From the cell containing the given text, extract its center point as [X, Y] coordinate. 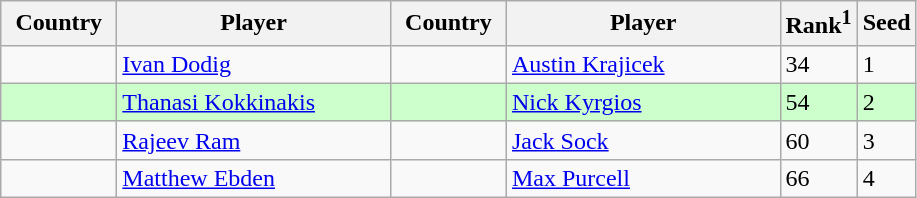
Matthew Ebden [254, 178]
3 [886, 140]
1 [886, 64]
Thanasi Kokkinakis [254, 102]
Max Purcell [643, 178]
2 [886, 102]
Rank1 [818, 24]
Ivan Dodig [254, 64]
60 [818, 140]
66 [818, 178]
Jack Sock [643, 140]
Nick Kyrgios [643, 102]
54 [818, 102]
Austin Krajicek [643, 64]
Seed [886, 24]
Rajeev Ram [254, 140]
4 [886, 178]
34 [818, 64]
